Identify which cell holds the provided text, then report its (X, Y) central coordinate. 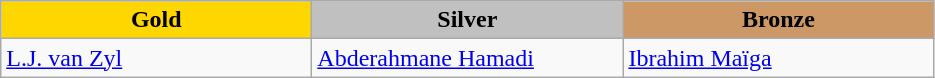
Silver (468, 20)
Abderahmane Hamadi (468, 58)
Ibrahim Maïga (778, 58)
L.J. van Zyl (156, 58)
Bronze (778, 20)
Gold (156, 20)
